Locate the cell with the specified text and output its [X, Y] center coordinate. 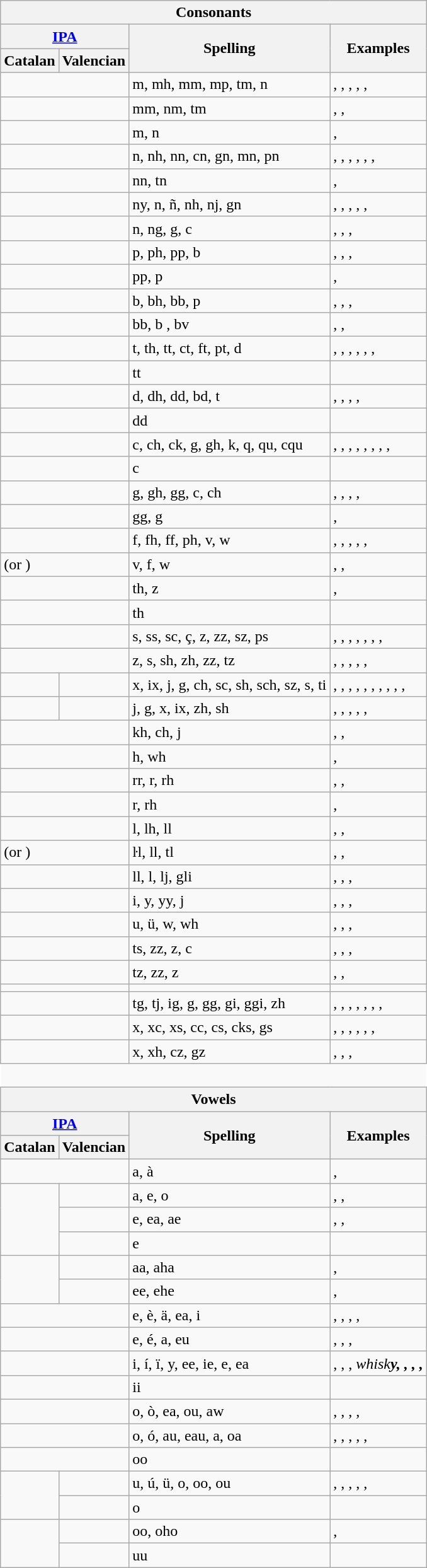
oo [229, 1460]
u, ú, ü, o, oo, ou [229, 1484]
p, ph, pp, b [229, 252]
o [229, 1507]
s, ss, sc, ç, z, zz, sz, ps [229, 636]
n, ng, g, c [229, 228]
pp, p [229, 276]
ŀl, ll, tl [229, 852]
r, rh [229, 804]
x, xh, cz, gz [229, 1051]
Vowels [214, 1100]
c, ch, ck, g, gh, k, q, qu, cqu [229, 444]
dd [229, 421]
i, y, yy, j [229, 900]
m, n [229, 132]
z, s, sh, zh, zz, tz [229, 660]
e, é, a, eu [229, 1339]
i, í, ï, y, ee, ie, e, ea [229, 1363]
tz, zz, z [229, 972]
Consonants [214, 13]
ll, l, lj, gli [229, 876]
ny, n, ñ, nh, nj, gn [229, 204]
gg, g [229, 516]
o, ó, au, eau, a, oa [229, 1436]
nn, tn [229, 180]
v, f, w [229, 564]
c [229, 468]
tt [229, 373]
g, gh, gg, c, ch [229, 492]
u, ü, w, wh [229, 924]
n, nh, nn, cn, gn, mn, pn [229, 156]
a, e, o [229, 1195]
m, mh, mm, mp, tm, n [229, 84]
uu [229, 1555]
b, bh, bb, p [229, 301]
oo, oho [229, 1531]
th, z [229, 588]
e, è, ä, ea, i [229, 1315]
, , , whisky, , , , [379, 1363]
, , , , , , , , , , [379, 684]
rr, r, rh [229, 781]
o, ò, ea, ou, aw [229, 1411]
e [229, 1243]
h, wh [229, 757]
x, ix, j, g, ch, sc, sh, sch, sz, s, ti [229, 684]
tg, tj, ig, g, gg, gi, ggi, zh [229, 1003]
th [229, 612]
a, à [229, 1171]
e, ea, ae [229, 1219]
x, xc, xs, cc, cs, cks, gs [229, 1027]
kh, ch, j [229, 733]
ts, zz, z, c [229, 948]
d, dh, dd, bd, t [229, 397]
f, fh, ff, ph, v, w [229, 540]
j, g, x, ix, zh, sh [229, 709]
l, lh, ll [229, 828]
mm, nm, tm [229, 108]
aa, aha [229, 1267]
bb, b , bv [229, 325]
ee, ehe [229, 1291]
ii [229, 1387]
t, th, tt, ct, ft, pt, d [229, 349]
, , , , , , , , [379, 444]
